Output the (x, y) coordinate of the center of the cell containing the given text.  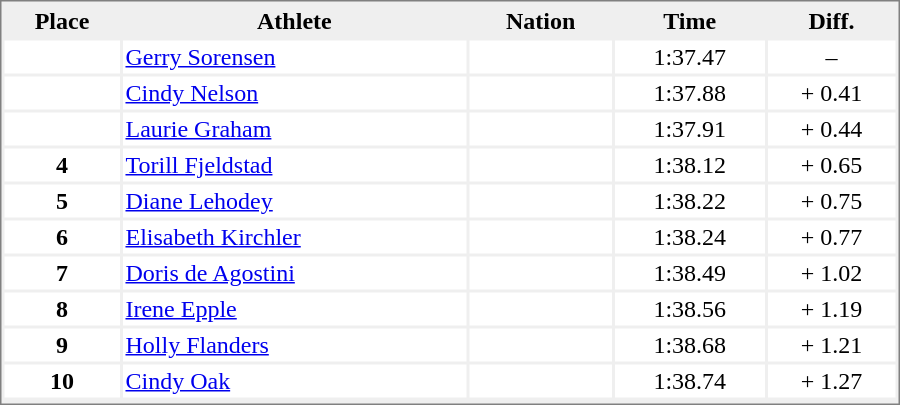
1:37.91 (690, 128)
+ 1.19 (831, 308)
Diff. (831, 20)
Nation (540, 20)
10 (62, 380)
Place (62, 20)
+ 1.21 (831, 344)
Cindy Oak (294, 380)
8 (62, 308)
Holly Flanders (294, 344)
Irene Epple (294, 308)
Diane Lehodey (294, 200)
+ 1.27 (831, 380)
+ 0.65 (831, 164)
1:38.74 (690, 380)
1:37.47 (690, 56)
+ 0.44 (831, 128)
Doris de Agostini (294, 272)
+ 0.41 (831, 92)
+ 1.02 (831, 272)
1:38.56 (690, 308)
1:38.12 (690, 164)
1:38.22 (690, 200)
1:38.68 (690, 344)
+ 0.77 (831, 236)
Cindy Nelson (294, 92)
7 (62, 272)
Athlete (294, 20)
4 (62, 164)
Gerry Sorensen (294, 56)
5 (62, 200)
+ 0.75 (831, 200)
Elisabeth Kirchler (294, 236)
– (831, 56)
6 (62, 236)
1:37.88 (690, 92)
Time (690, 20)
1:38.49 (690, 272)
Laurie Graham (294, 128)
Torill Fjeldstad (294, 164)
9 (62, 344)
1:38.24 (690, 236)
